Return [x, y] of the center of cell containing provided text 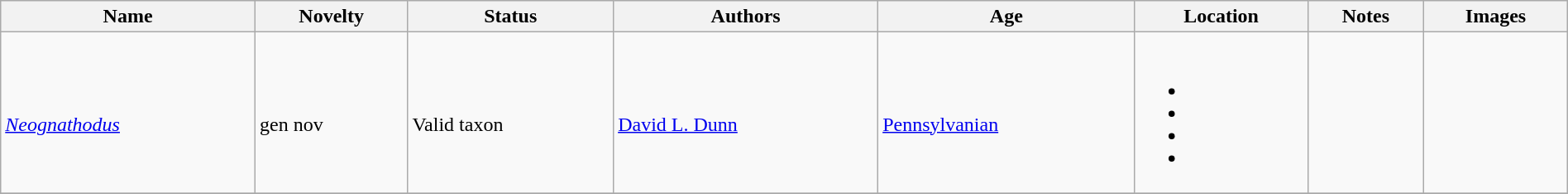
gen nov [331, 113]
Age [1006, 17]
Location [1221, 17]
Images [1496, 17]
David L. Dunn [746, 113]
Valid taxon [511, 113]
Novelty [331, 17]
Notes [1366, 17]
Authors [746, 17]
Name [128, 17]
Pennsylvanian [1006, 113]
Status [511, 17]
Neognathodus [128, 113]
